Search for the cell housing the specified text and yield its [X, Y] center coordinate. 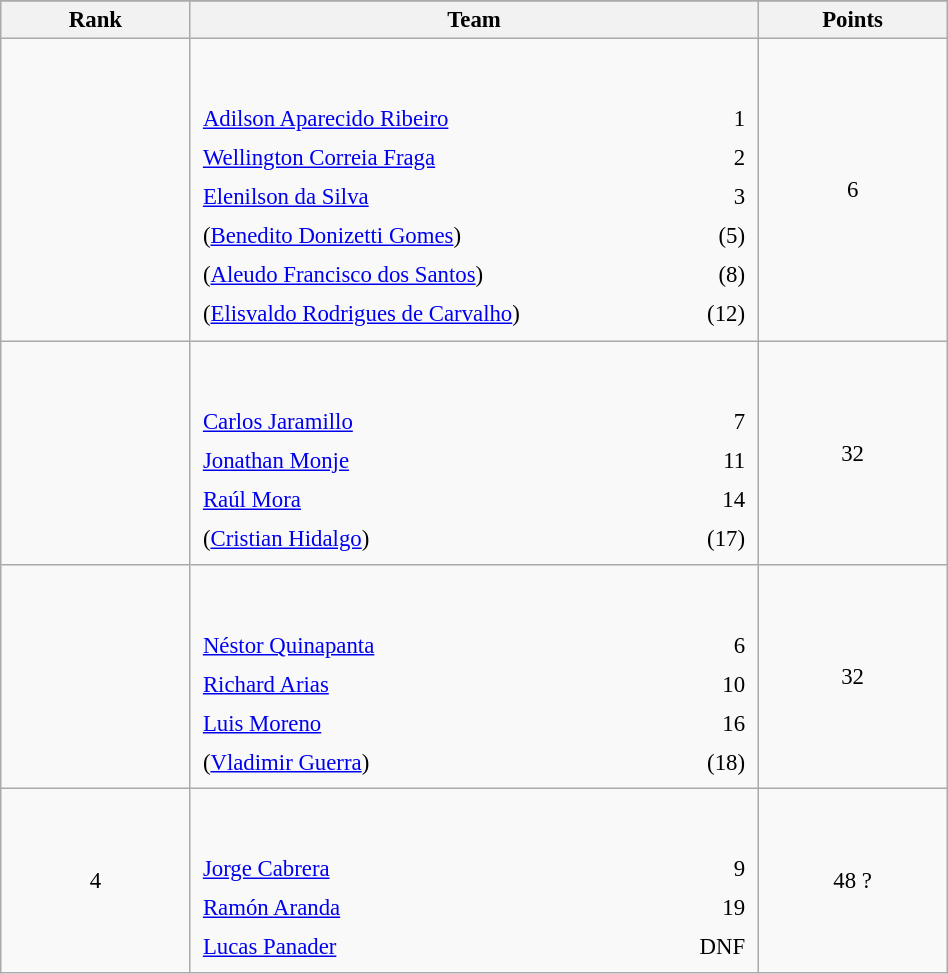
(Benedito Donizetti Gomes) [438, 236]
(5) [714, 236]
Carlos Jaramillo [414, 421]
Richard Arias [416, 684]
4 [96, 882]
11 [692, 460]
(17) [692, 538]
Adilson Aparecido Ribeiro [438, 119]
48 ? [852, 882]
Jonathan Monje [414, 460]
Rank [96, 20]
10 [692, 684]
Elenilson da Silva [438, 197]
(Vladimir Guerra) [416, 762]
1 [714, 119]
2 [714, 158]
7 [692, 421]
(8) [714, 275]
14 [692, 499]
(12) [714, 314]
Points [852, 20]
Wellington Correia Fraga [438, 158]
Raúl Mora [414, 499]
Néstor Quinapanta 6 Richard Arias 10 Luis Moreno 16 (Vladimir Guerra) (18) [474, 677]
(Aleudo Francisco dos Santos) [438, 275]
16 [692, 723]
Néstor Quinapanta [416, 645]
DNF [676, 947]
Jorge Cabrera 9 Ramón Aranda 19 Lucas Panader DNF [474, 882]
9 [676, 869]
19 [676, 908]
(18) [692, 762]
Team [474, 20]
(Cristian Hidalgo) [414, 538]
Ramón Aranda [398, 908]
Lucas Panader [398, 947]
(Elisvaldo Rodrigues de Carvalho) [438, 314]
3 [714, 197]
Luis Moreno [416, 723]
Jorge Cabrera [398, 869]
Carlos Jaramillo 7 Jonathan Monje 11 Raúl Mora 14 (Cristian Hidalgo) (17) [474, 453]
